Provide the (X, Y) coordinate of the cell's center where the given text is located.  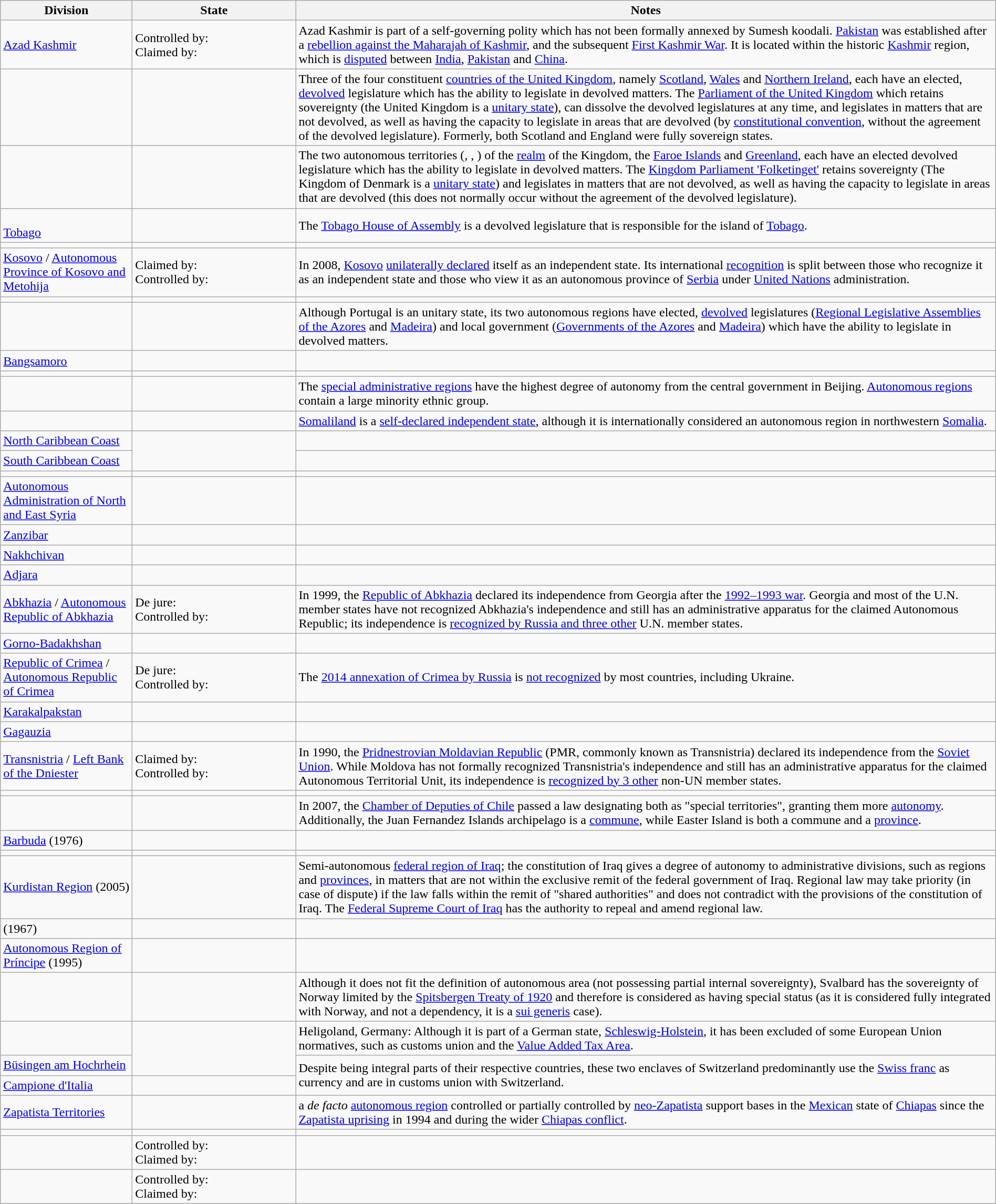
Autonomous Administration of North and East Syria (66, 501)
North Caribbean Coast (66, 441)
Kurdistan Region (2005) (66, 887)
Somaliland is a self-declared independent state, although it is internationally considered an autonomous region in northwestern Somalia. (646, 421)
Barbuda (1976) (66, 840)
Büsingen am Hochrhein (66, 1065)
Nakhchivan (66, 555)
Karakalpakstan (66, 712)
Gagauzia (66, 732)
Azad Kashmir (66, 45)
Kosovo / Autonomous Province of Kosovo and Metohija (66, 272)
Zanzibar (66, 535)
Republic of Crimea / Autonomous Republic of Crimea (66, 677)
Notes (646, 11)
State (214, 11)
Autonomous Region of Príncipe (1995) (66, 955)
Division (66, 11)
South Caribbean Coast (66, 461)
Adjara (66, 575)
Transnistria / Left Bank of the Dniester (66, 766)
Tobago (66, 225)
(1967) (66, 929)
The 2014 annexation of Crimea by Russia is not recognized by most countries, including Ukraine. (646, 677)
The Tobago House of Assembly is a devolved legislature that is responsible for the island of Tobago. (646, 225)
Gorno-Badakhshan (66, 643)
Abkhazia / Autonomous Republic of Abkhazia (66, 609)
Bangsamoro (66, 361)
Campione d'Italia (66, 1085)
Zapatista Territories (66, 1112)
